From the cell containing the given text, extract its center point as [X, Y] coordinate. 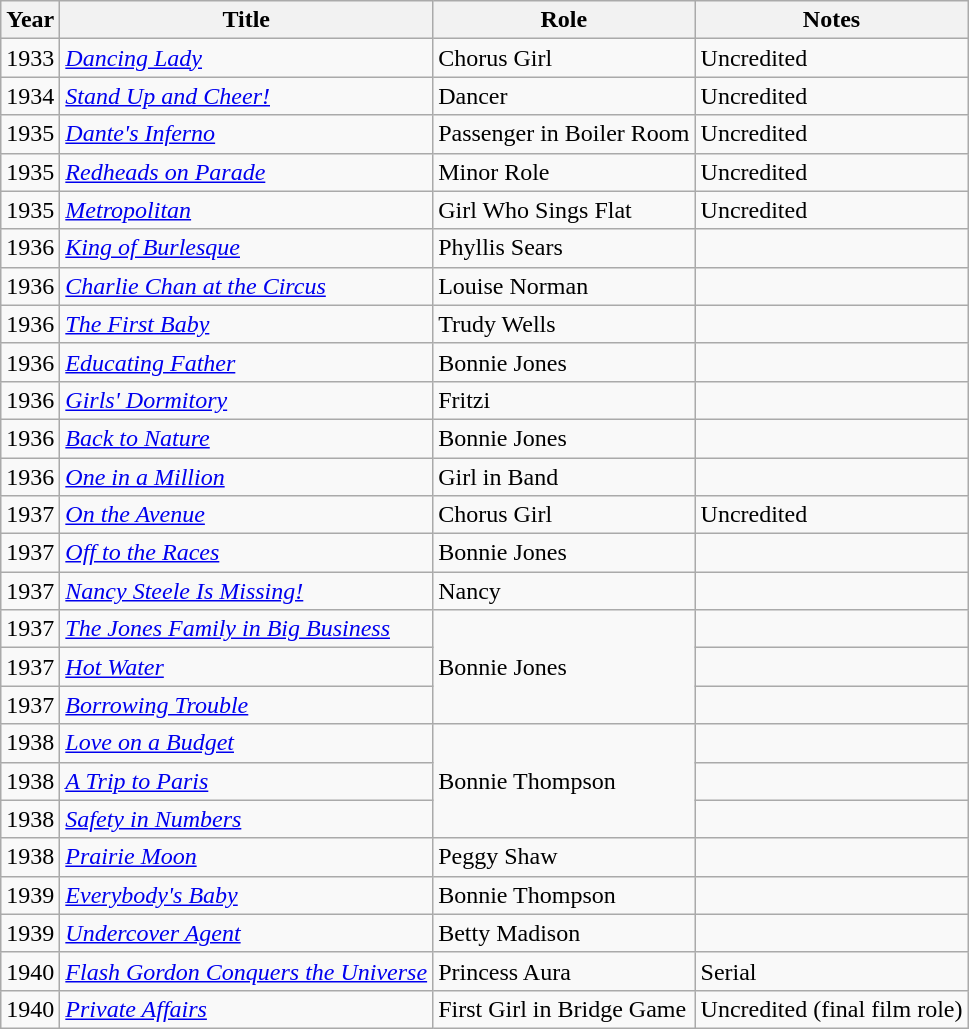
Prairie Moon [246, 857]
Private Affairs [246, 1009]
Girls' Dormitory [246, 400]
Year [30, 20]
Serial [832, 971]
Flash Gordon Conquers the Universe [246, 971]
Dancer [564, 96]
Passenger in Boiler Room [564, 134]
Everybody's Baby [246, 895]
Undercover Agent [246, 933]
Hot Water [246, 667]
Notes [832, 20]
Nancy [564, 591]
Trudy Wells [564, 324]
1934 [30, 96]
Phyllis Sears [564, 248]
Title [246, 20]
A Trip to Paris [246, 781]
The First Baby [246, 324]
Nancy Steele Is Missing! [246, 591]
Girl in Band [564, 477]
Redheads on Parade [246, 172]
Louise Norman [564, 286]
First Girl in Bridge Game [564, 1009]
Off to the Races [246, 553]
The Jones Family in Big Business [246, 629]
Stand Up and Cheer! [246, 96]
1933 [30, 58]
Dante's Inferno [246, 134]
Uncredited (final film role) [832, 1009]
Peggy Shaw [564, 857]
Betty Madison [564, 933]
Charlie Chan at the Circus [246, 286]
Safety in Numbers [246, 819]
Borrowing Trouble [246, 705]
Educating Father [246, 362]
Love on a Budget [246, 743]
Dancing Lady [246, 58]
Role [564, 20]
One in a Million [246, 477]
Back to Nature [246, 438]
On the Avenue [246, 515]
Minor Role [564, 172]
Metropolitan [246, 210]
Fritzi [564, 400]
Girl Who Sings Flat [564, 210]
King of Burlesque [246, 248]
Princess Aura [564, 971]
